From the cell containing the given text, extract its center point as (x, y) coordinate. 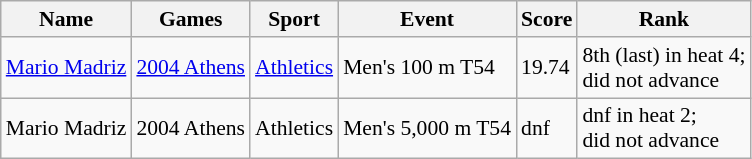
8th (last) in heat 4; did not advance (664, 68)
Rank (664, 19)
Score (546, 19)
Men's 5,000 m T54 (427, 128)
Event (427, 19)
Name (66, 19)
Men's 100 m T54 (427, 68)
Games (190, 19)
dnf in heat 2; did not advance (664, 128)
19.74 (546, 68)
dnf (546, 128)
Sport (294, 19)
